Extract the (X, Y) coordinate from the center of the cell holding the provided text.  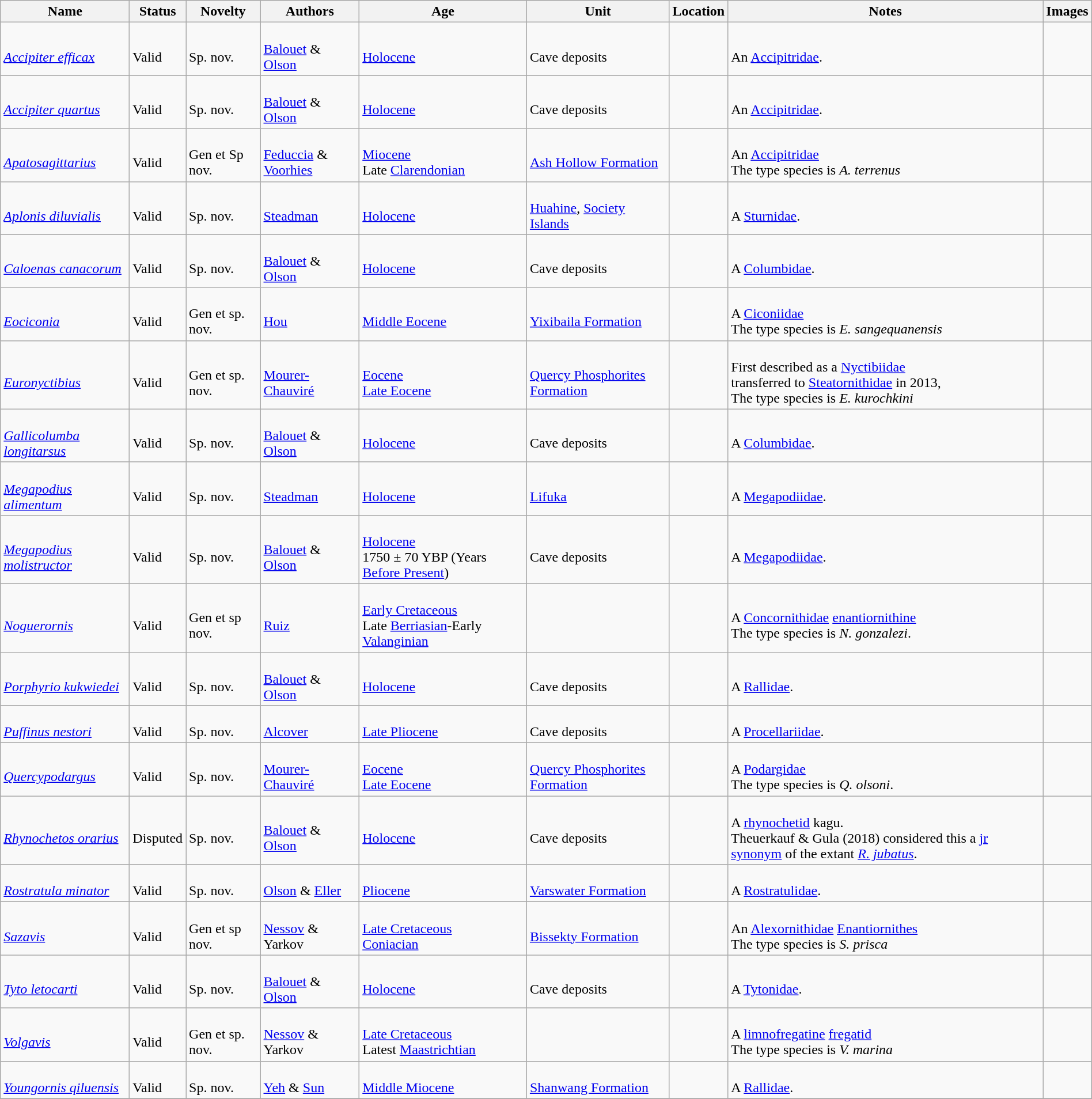
Age (443, 12)
An Alexornithidae Enantiornithes The type species is S. prisca (886, 929)
Unit (598, 12)
Images (1067, 12)
Euronyctibius (65, 374)
Huahine, Society Islands (598, 208)
Pliocene (443, 884)
Porphyrio kukwiedei (65, 679)
Gallicolumba longitarsus (65, 435)
Location (699, 12)
Puffinus nestori (65, 725)
Early CretaceousLate Berriasian-Early Valanginian (443, 617)
Yixibaila Formation (598, 314)
Sazavis (65, 929)
Yeh & Sun (310, 1079)
A PodargidaeThe type species is Q. olsoni. (886, 770)
Rhynochetos orarius (65, 831)
A Concornithidae enantiornithineThe type species is N. gonzalezi. (886, 617)
A limnofregatine fregatid The type species is V. marina (886, 1034)
MioceneLate Clarendonian (443, 155)
Alcover (310, 725)
Hou (310, 314)
Feduccia & Voorhies (310, 155)
Caloenas canacorum (65, 261)
Noguerornis (65, 617)
Apatosagittarius (65, 155)
Volgavis (65, 1034)
Eociconia (65, 314)
Accipiter quartus (65, 102)
A Sturnidae. (886, 208)
First described as a Nyctibiidae transferred to Steatornithidae in 2013, The type species is E. kurochkini (886, 374)
Accipiter efficax (65, 49)
Lifuka (598, 488)
Late CretaceousConiacian (443, 929)
Ash Hollow Formation (598, 155)
Aplonis diluvialis (65, 208)
Megapodius molistructor (65, 549)
Middle Eocene (443, 314)
A Procellariidae. (886, 725)
Tyto letocarti (65, 981)
Late Pliocene (443, 725)
Quercypodargus (65, 770)
Olson & Eller (310, 884)
An Accipitridae The type species is A. terrenus (886, 155)
A Tytonidae. (886, 981)
A rhynochetid kagu. Theuerkauf & Gula (2018) considered this a jr synonym of the extant R. jubatus. (886, 831)
Name (65, 12)
Holocene1750 ± 70 YBP (Years Before Present) (443, 549)
Middle Miocene (443, 1079)
A Rostratulidae. (886, 884)
Notes (886, 12)
Gen et Sp nov. (223, 155)
Rostratula minator (65, 884)
Disputed (158, 831)
Youngornis qiluensis (65, 1079)
Late CretaceousLatest Maastrichtian (443, 1034)
Shanwang Formation (598, 1079)
Status (158, 12)
Authors (310, 12)
Bissekty Formation (598, 929)
A CiconiidaeThe type species is E. sangequanensis (886, 314)
Varswater Formation (598, 884)
Megapodius alimentum (65, 488)
Ruiz (310, 617)
Novelty (223, 12)
